Search for the cell housing the specified text and yield its (X, Y) center coordinate. 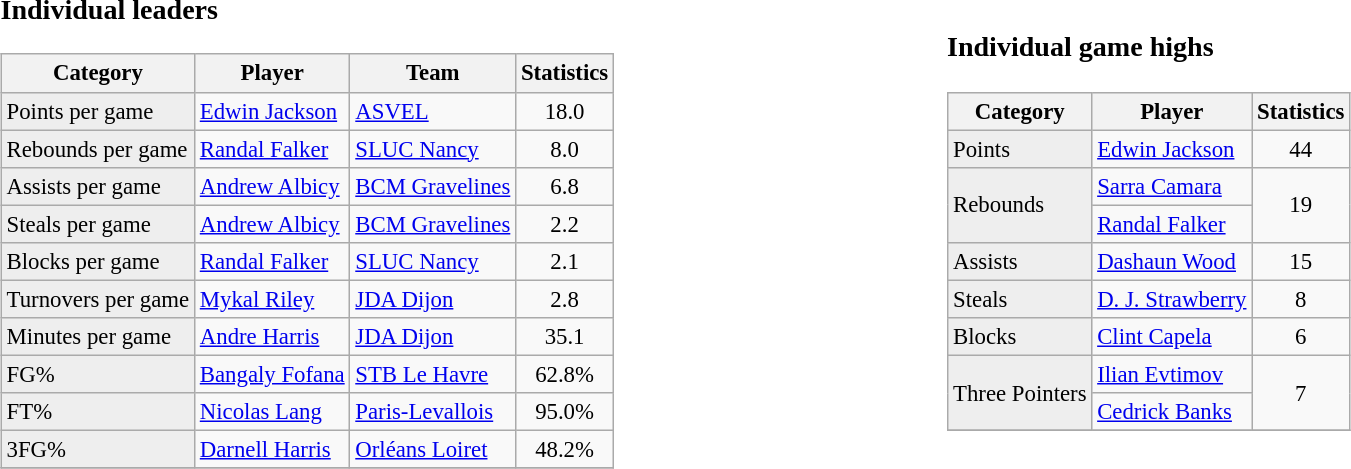
Steals (1020, 299)
Orléans Loiret (433, 449)
Team (433, 73)
Ilian Evtimov (1172, 374)
Blocks per game (98, 261)
Darnell Harris (272, 449)
6.8 (565, 186)
Three Pointers (1020, 392)
Paris-Levallois (433, 412)
Assists per game (98, 186)
D. J. Strawberry (1172, 299)
Clint Capela (1172, 337)
Points per game (98, 111)
FT% (98, 412)
2.8 (565, 299)
35.1 (565, 337)
Dashaun Wood (1172, 261)
Blocks (1020, 337)
3FG% (98, 449)
Rebounds (1020, 204)
Points (1020, 149)
Mykal Riley (272, 299)
Minutes per game (98, 337)
FG% (98, 374)
Bangaly Fofana (272, 374)
2.2 (565, 224)
2.1 (565, 261)
48.2% (565, 449)
Sarra Camara (1172, 186)
ASVEL (433, 111)
95.0% (565, 412)
Nicolas Lang (272, 412)
18.0 (565, 111)
8.0 (565, 149)
Cedrick Banks (1172, 412)
19 (1301, 204)
7 (1301, 392)
6 (1301, 337)
8 (1301, 299)
44 (1301, 149)
Turnovers per game (98, 299)
Assists (1020, 261)
STB Le Havre (433, 374)
Steals per game (98, 224)
62.8% (565, 374)
Andre Harris (272, 337)
15 (1301, 261)
Rebounds per game (98, 149)
